Capture the cell that displays the provided text and extract its [X, Y] central coordinate. 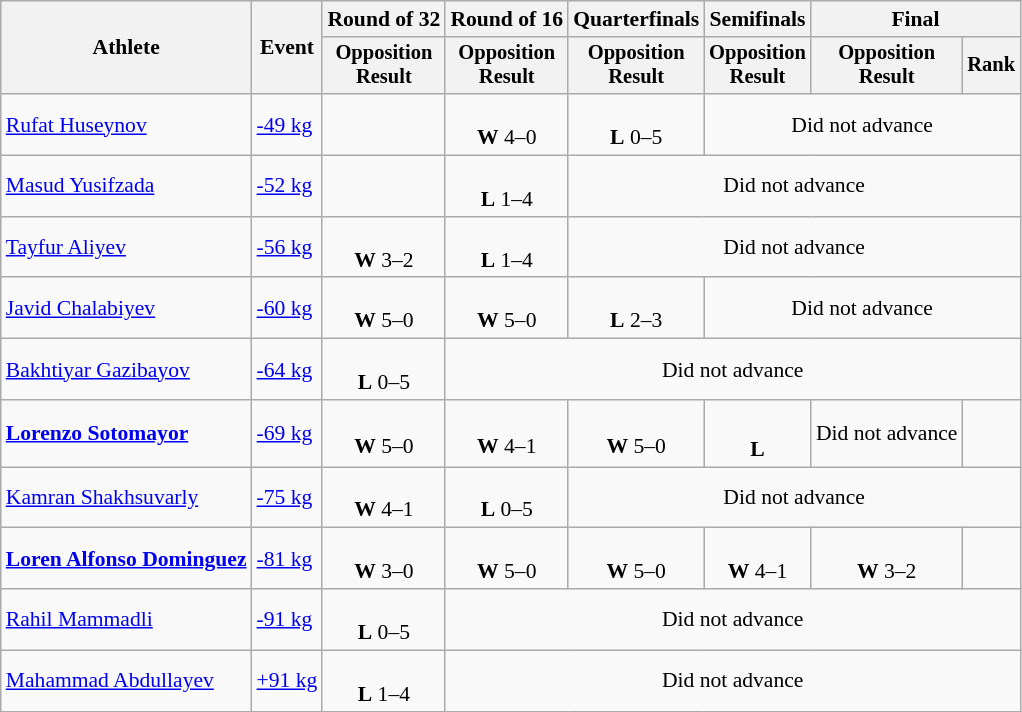
Round of 16 [506, 19]
W 3–0 [384, 558]
-69 kg [288, 434]
Masud Yusifzada [126, 186]
-60 kg [288, 308]
+91 kg [288, 680]
Rufat Huseynov [126, 124]
-56 kg [288, 248]
L [758, 434]
-81 kg [288, 558]
-49 kg [288, 124]
Tayfur Aliyev [126, 248]
Mahammad Abdullayev [126, 680]
-91 kg [288, 620]
Semifinals [758, 19]
-52 kg [288, 186]
L 2–3 [636, 308]
-75 kg [288, 498]
Quarterfinals [636, 19]
Rahil Mammadli [126, 620]
Event [288, 48]
Lorenzo Sotomayor [126, 434]
Round of 32 [384, 19]
Bakhtiyar Gazibayov [126, 370]
Athlete [126, 48]
Javid Chalabiyev [126, 308]
W 4–0 [506, 124]
Loren Alfonso Dominguez [126, 558]
-64 kg [288, 370]
Kamran Shakhsuvarly [126, 498]
Rank [991, 66]
Final [916, 19]
